For the text-containing cell, return its midpoint in (x, y) coordinate format. 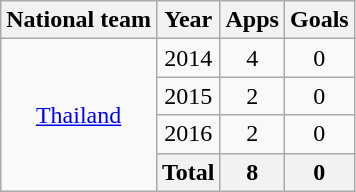
2014 (188, 58)
2015 (188, 96)
Goals (319, 20)
8 (252, 172)
Apps (252, 20)
4 (252, 58)
Thailand (79, 115)
2016 (188, 134)
Total (188, 172)
National team (79, 20)
Year (188, 20)
